Determine the (X, Y) coordinate at the center of the cell enclosing the given text.  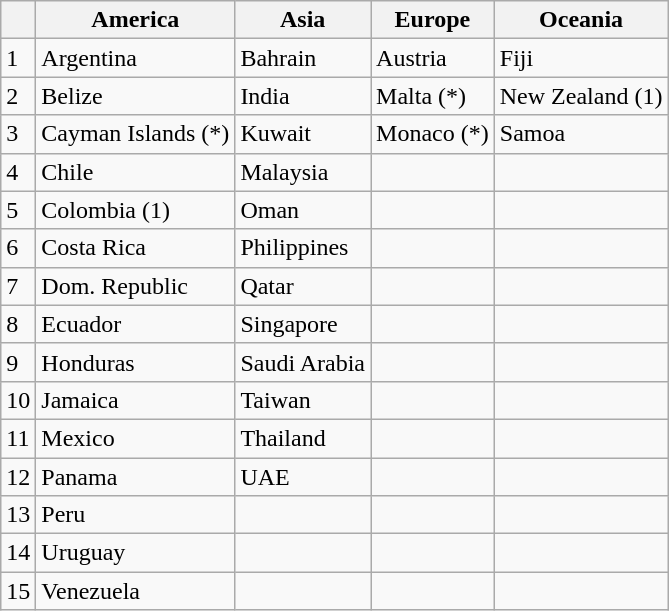
Costa Rica (136, 248)
Dom. Republic (136, 286)
Panama (136, 477)
Colombia (1) (136, 210)
14 (18, 553)
Bahrain (303, 58)
Venezuela (136, 591)
Monaco (*) (433, 134)
Honduras (136, 362)
Philippines (303, 248)
1 (18, 58)
Argentina (136, 58)
13 (18, 515)
Europe (433, 20)
2 (18, 96)
Taiwan (303, 400)
Singapore (303, 324)
Fiji (581, 58)
8 (18, 324)
Mexico (136, 438)
Peru (136, 515)
15 (18, 591)
12 (18, 477)
Cayman Islands (*) (136, 134)
3 (18, 134)
Asia (303, 20)
UAE (303, 477)
11 (18, 438)
5 (18, 210)
Chile (136, 172)
Ecuador (136, 324)
10 (18, 400)
Thailand (303, 438)
6 (18, 248)
Jamaica (136, 400)
4 (18, 172)
Oceania (581, 20)
Malta (*) (433, 96)
Austria (433, 58)
Kuwait (303, 134)
Qatar (303, 286)
Belize (136, 96)
9 (18, 362)
Uruguay (136, 553)
Malaysia (303, 172)
New Zealand (1) (581, 96)
India (303, 96)
7 (18, 286)
America (136, 20)
Saudi Arabia (303, 362)
Oman (303, 210)
Samoa (581, 134)
